Find where the given text appears and provide that cell's center as [X, Y] coordinate. 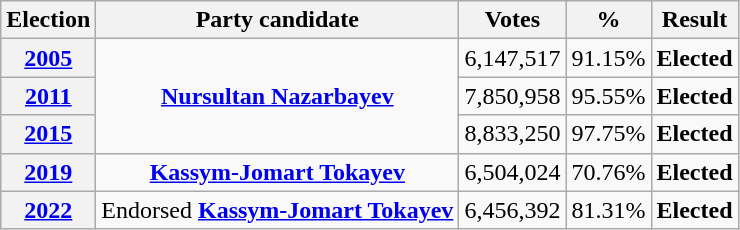
6,504,024 [512, 172]
6,147,517 [512, 58]
7,850,958 [512, 96]
Votes [512, 20]
Kassym-Jomart Tokayev [278, 172]
Election [48, 20]
Result [694, 20]
97.75% [608, 134]
% [608, 20]
6,456,392 [512, 210]
91.15% [608, 58]
Party candidate [278, 20]
2022 [48, 210]
2005 [48, 58]
8,833,250 [512, 134]
2015 [48, 134]
95.55% [608, 96]
81.31% [608, 210]
Endorsed Kassym-Jomart Tokayev [278, 210]
2011 [48, 96]
70.76% [608, 172]
2019 [48, 172]
Nursultan Nazarbayev [278, 96]
